Extract the [X, Y] coordinate from the center of the cell holding the provided text.  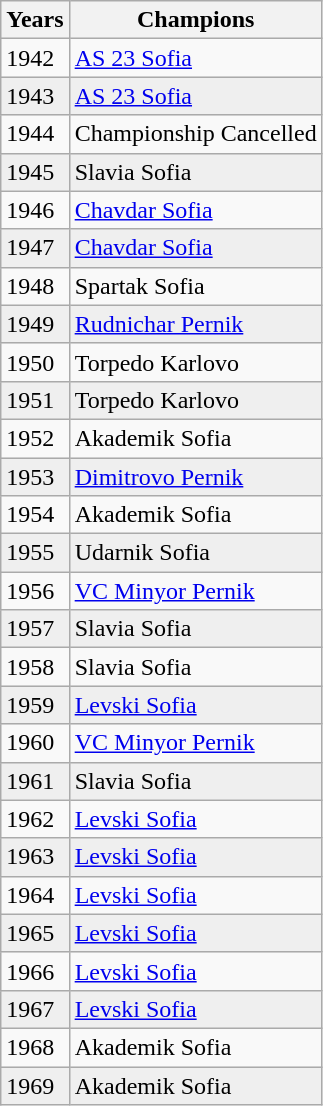
1946 [35, 210]
1952 [35, 438]
1961 [35, 781]
1969 [35, 1085]
1951 [35, 400]
1950 [35, 362]
1948 [35, 286]
1956 [35, 591]
1965 [35, 933]
Spartak Sofia [196, 286]
1962 [35, 819]
1954 [35, 515]
1943 [35, 96]
1955 [35, 553]
1944 [35, 134]
Udarnik Sofia [196, 553]
1947 [35, 248]
1957 [35, 629]
1959 [35, 705]
1966 [35, 971]
Rudnichar Pernik [196, 324]
1942 [35, 58]
Years [35, 20]
1953 [35, 477]
1945 [35, 172]
Championship Cancelled [196, 134]
Champions [196, 20]
Dimitrovo Pernik [196, 477]
1960 [35, 743]
1964 [35, 895]
1967 [35, 1009]
1968 [35, 1047]
1958 [35, 667]
1949 [35, 324]
1963 [35, 857]
